From the cell containing the given text, extract its center point as [X, Y] coordinate. 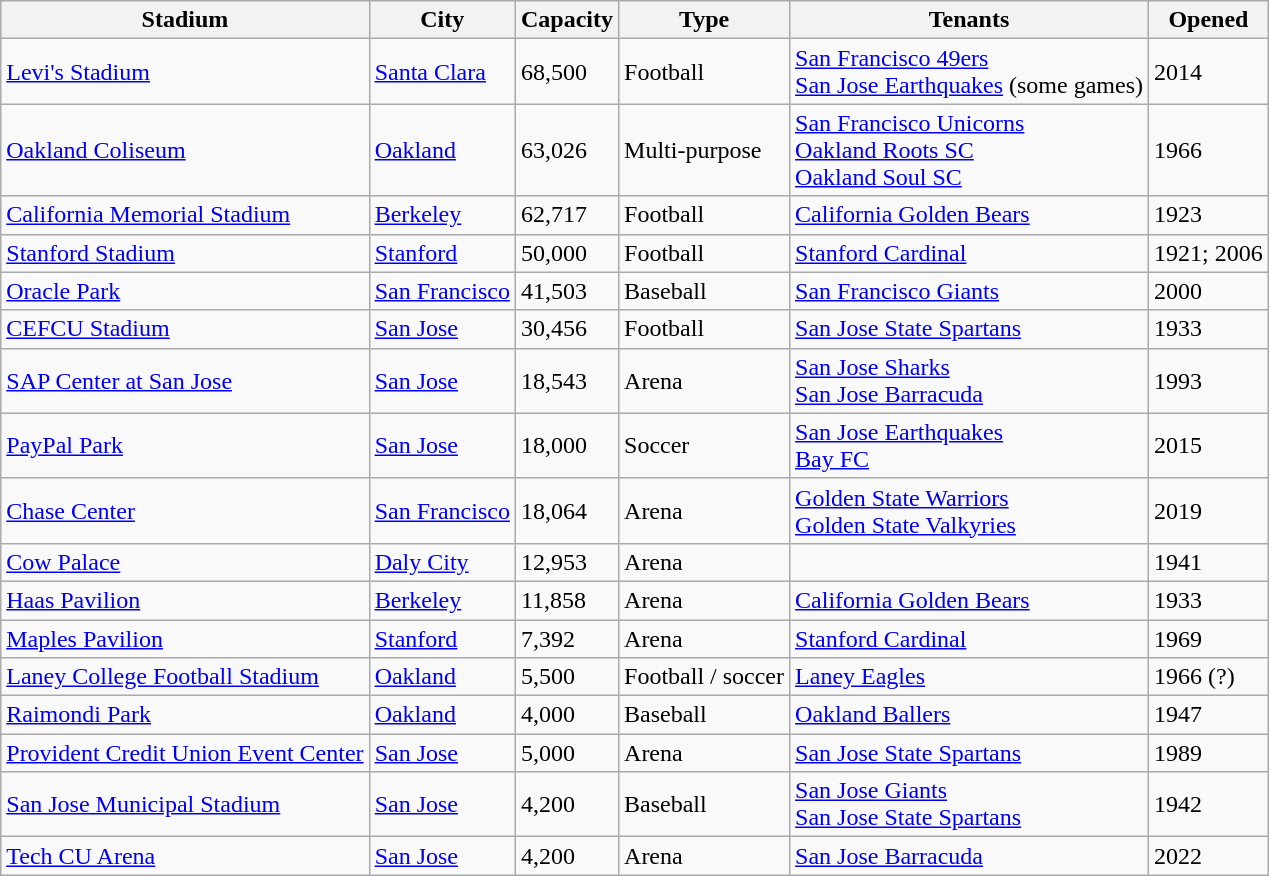
18,064 [566, 510]
San Jose Municipal Stadium [185, 804]
1969 [1209, 639]
7,392 [566, 639]
California Memorial Stadium [185, 215]
2019 [1209, 510]
Stadium [185, 20]
2014 [1209, 72]
4,000 [566, 715]
Levi's Stadium [185, 72]
Laney Eagles [970, 677]
Haas Pavilion [185, 600]
San Francisco UnicornsOakland Roots SCOakland Soul SC [970, 150]
1921; 2006 [1209, 253]
PayPal Park [185, 446]
Oracle Park [185, 291]
Tenants [970, 20]
5,500 [566, 677]
Soccer [704, 446]
Daly City [442, 562]
Opened [1209, 20]
San Jose Barracuda [970, 856]
41,503 [566, 291]
Provident Credit Union Event Center [185, 753]
San Jose Sharks San Jose Barracuda [970, 380]
Oakland Ballers [970, 715]
Chase Center [185, 510]
68,500 [566, 72]
18,000 [566, 446]
63,026 [566, 150]
11,858 [566, 600]
1989 [1209, 753]
San Jose Giants San Jose State Spartans [970, 804]
50,000 [566, 253]
CEFCU Stadium [185, 329]
1942 [1209, 804]
18,543 [566, 380]
5,000 [566, 753]
12,953 [566, 562]
San Jose EarthquakesBay FC [970, 446]
2000 [1209, 291]
1941 [1209, 562]
2022 [1209, 856]
Laney College Football Stadium [185, 677]
Tech CU Arena [185, 856]
Maples Pavilion [185, 639]
1966 (?) [1209, 677]
Football / soccer [704, 677]
Cow Palace [185, 562]
Raimondi Park [185, 715]
Santa Clara [442, 72]
Capacity [566, 20]
1947 [1209, 715]
1966 [1209, 150]
1993 [1209, 380]
City [442, 20]
1923 [1209, 215]
Multi-purpose [704, 150]
30,456 [566, 329]
SAP Center at San Jose [185, 380]
Oakland Coliseum [185, 150]
2015 [1209, 446]
San Francisco 49ers San Jose Earthquakes (some games) [970, 72]
62,717 [566, 215]
San Francisco Giants [970, 291]
Golden State WarriorsGolden State Valkyries [970, 510]
Type [704, 20]
Stanford Stadium [185, 253]
